Pinpoint the cell where the given text exists, returning its (X, Y) midpoint coordinate. 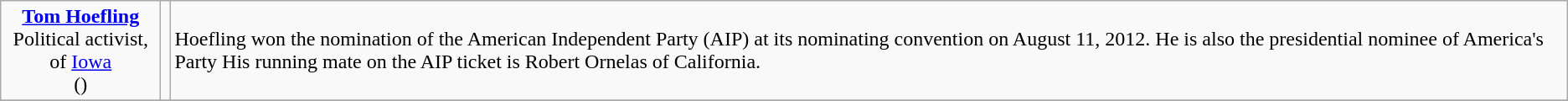
Tom HoeflingPolitical activist, of Iowa() (80, 50)
